For the text-containing cell, return its midpoint in (x, y) coordinate format. 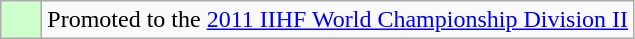
Promoted to the 2011 IIHF World Championship Division II (338, 20)
